Detect which cell encompasses the target text, then output its [X, Y] center coordinate. 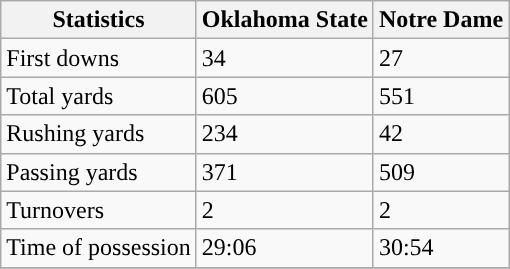
First downs [99, 58]
Total yards [99, 96]
30:54 [440, 248]
551 [440, 96]
Turnovers [99, 210]
27 [440, 58]
371 [284, 172]
Passing yards [99, 172]
Notre Dame [440, 20]
Time of possession [99, 248]
509 [440, 172]
234 [284, 134]
Rushing yards [99, 134]
Statistics [99, 20]
34 [284, 58]
29:06 [284, 248]
42 [440, 134]
605 [284, 96]
Oklahoma State [284, 20]
